Detect which cell encompasses the target text, then output its [X, Y] center coordinate. 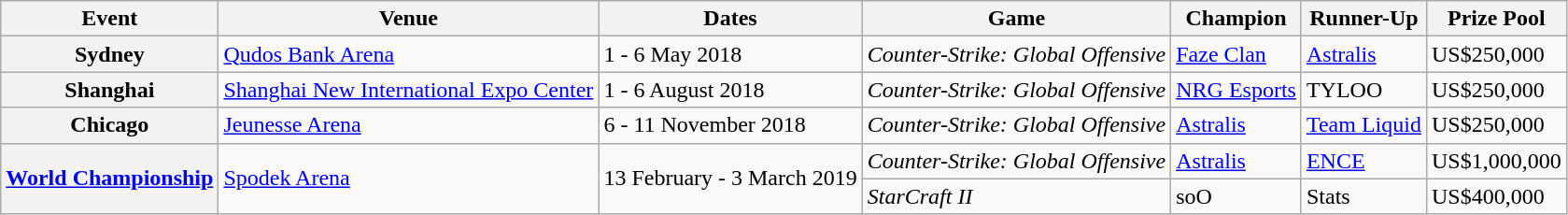
1 - 6 May 2018 [730, 54]
Venue [409, 19]
NRG Esports [1236, 90]
World Championship [110, 179]
Qudos Bank Arena [409, 54]
Prize Pool [1496, 19]
Team Liquid [1363, 125]
Faze Clan [1236, 54]
StarCraft II [1016, 196]
Runner-Up [1363, 19]
TYLOO [1363, 90]
US$400,000 [1496, 196]
1 - 6 August 2018 [730, 90]
13 February - 3 March 2019 [730, 179]
Dates [730, 19]
6 - 11 November 2018 [730, 125]
Game [1016, 19]
Jeunesse Arena [409, 125]
soO [1236, 196]
US$1,000,000 [1496, 161]
Stats [1363, 196]
Shanghai New International Expo Center [409, 90]
Spodek Arena [409, 179]
ENCE [1363, 161]
Sydney [110, 54]
Event [110, 19]
Champion [1236, 19]
Chicago [110, 125]
Shanghai [110, 90]
